From the cell containing the given text, extract its center point as [x, y] coordinate. 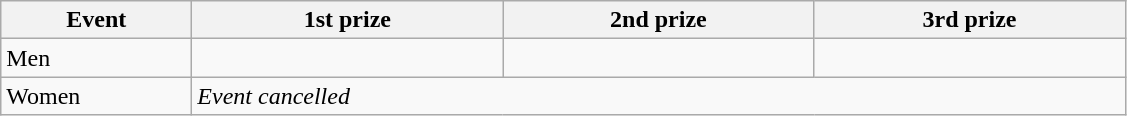
Women [96, 96]
Event [96, 20]
1st prize [348, 20]
Men [96, 58]
Event cancelled [658, 96]
2nd prize [658, 20]
3rd prize [970, 20]
